Return [x, y] of the center of cell containing provided text 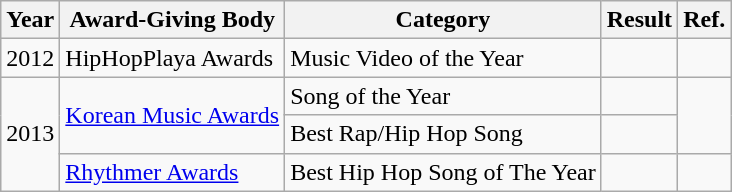
Song of the Year [444, 96]
HipHopPlaya Awards [172, 58]
Best Rap/Hip Hop Song [444, 134]
2013 [30, 134]
Ref. [704, 20]
Korean Music Awards [172, 115]
Award-Giving Body [172, 20]
Rhythmer Awards [172, 172]
Category [444, 20]
Year [30, 20]
Best Hip Hop Song of The Year [444, 172]
Result [639, 20]
2012 [30, 58]
Music Video of the Year [444, 58]
